Return the [x, y] coordinate for the center point of the cell that contains the specified text.  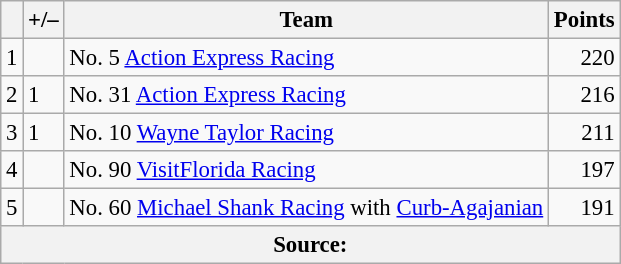
No. 90 VisitFlorida Racing [306, 170]
220 [584, 58]
211 [584, 133]
No. 5 Action Express Racing [306, 58]
+/– [44, 20]
Team [306, 20]
197 [584, 170]
3 [12, 133]
5 [12, 208]
191 [584, 208]
216 [584, 95]
4 [12, 170]
Source: [310, 245]
No. 10 Wayne Taylor Racing [306, 133]
No. 60 Michael Shank Racing with Curb-Agajanian [306, 208]
2 [12, 95]
No. 31 Action Express Racing [306, 95]
Points [584, 20]
